Locate the cell with the specified text and output its (X, Y) center coordinate. 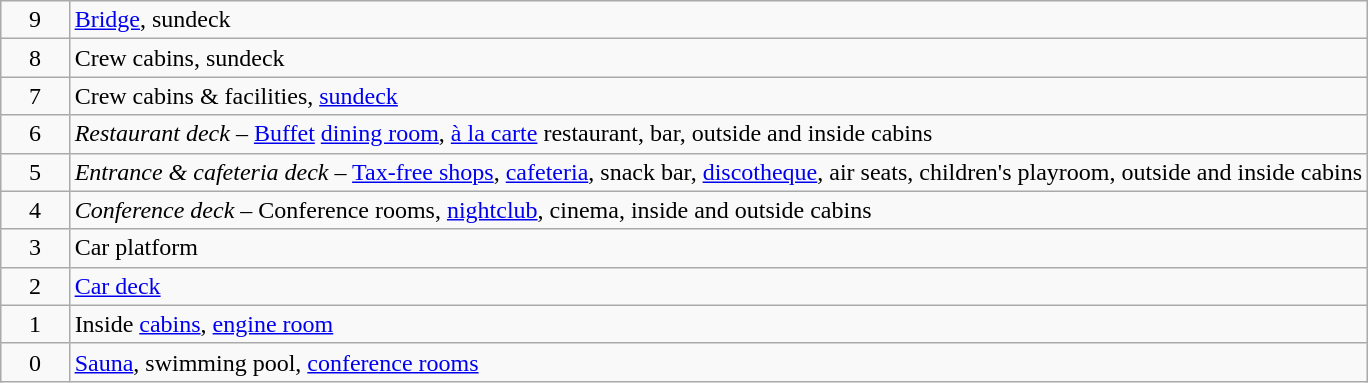
5 (35, 172)
8 (35, 58)
Crew cabins & facilities, sundeck (718, 96)
6 (35, 134)
Car deck (718, 286)
2 (35, 286)
Restaurant deck – Buffet dining room, à la carte restaurant, bar, outside and inside cabins (718, 134)
Inside cabins, engine room (718, 324)
0 (35, 362)
Car platform (718, 248)
Sauna, swimming pool, conference rooms (718, 362)
Entrance & cafeteria deck – Tax-free shops, cafeteria, snack bar, discotheque, air seats, children's playroom, outside and inside cabins (718, 172)
9 (35, 20)
7 (35, 96)
Bridge, sundeck (718, 20)
3 (35, 248)
Conference deck – Conference rooms, nightclub, cinema, inside and outside cabins (718, 210)
1 (35, 324)
4 (35, 210)
Crew cabins, sundeck (718, 58)
